Identify which cell holds the provided text, then report its (X, Y) central coordinate. 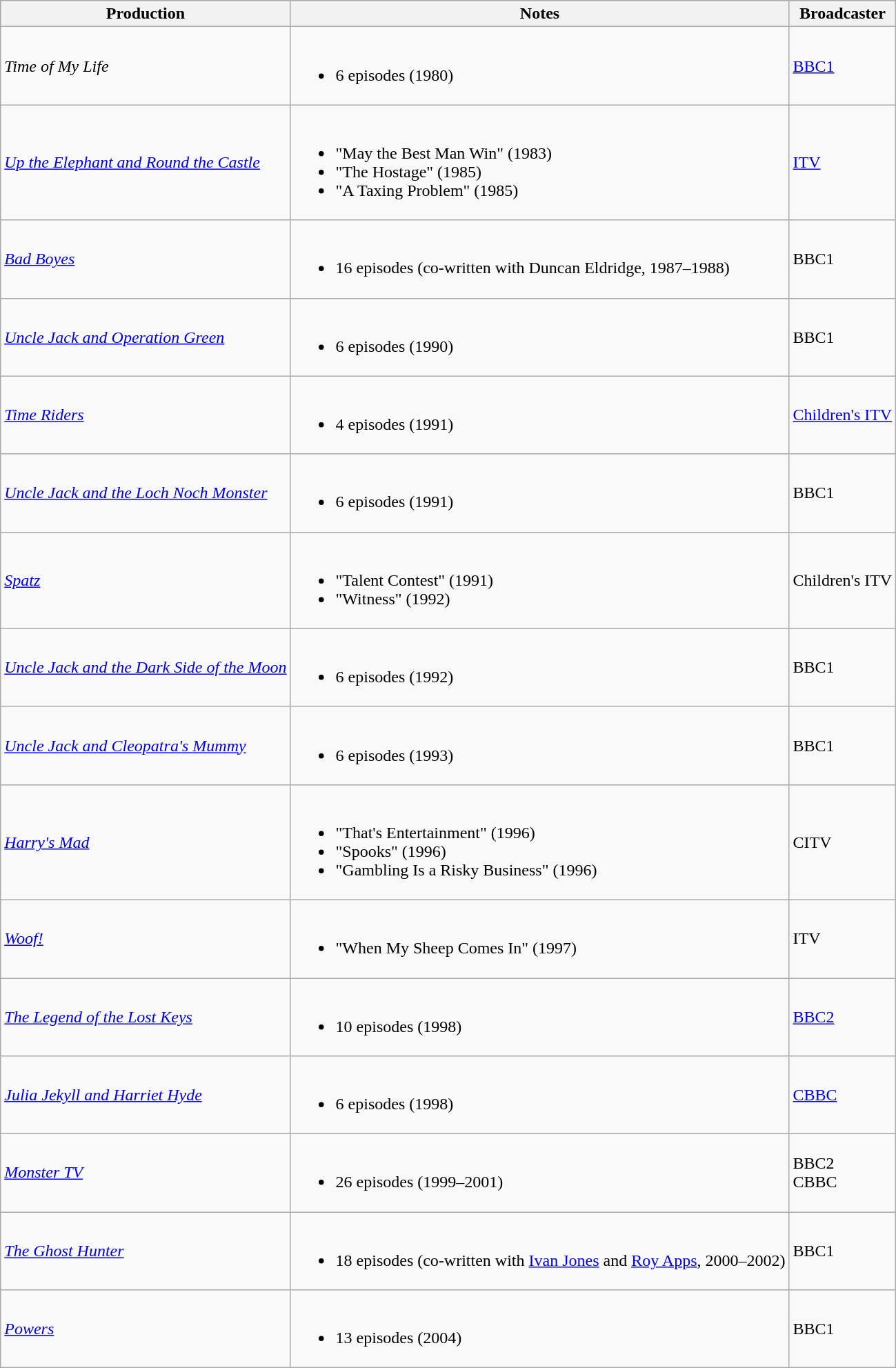
10 episodes (1998) (539, 1017)
Uncle Jack and the Loch Noch Monster (146, 493)
18 episodes (co-written with Ivan Jones and Roy Apps, 2000–2002) (539, 1251)
Production (146, 14)
6 episodes (1990) (539, 337)
"When My Sheep Comes In" (1997) (539, 938)
Uncle Jack and the Dark Side of the Moon (146, 668)
Monster TV (146, 1173)
Bad Boyes (146, 259)
"May the Best Man Win" (1983)"The Hostage" (1985)"A Taxing Problem" (1985) (539, 163)
4 episodes (1991) (539, 415)
Notes (539, 14)
Julia Jekyll and Harriet Hyde (146, 1096)
6 episodes (1992) (539, 668)
Spatz (146, 580)
"That's Entertainment" (1996)"Spooks" (1996)"Gambling Is a Risky Business" (1996) (539, 842)
BBC2 (843, 1017)
CITV (843, 842)
Uncle Jack and Operation Green (146, 337)
Up the Elephant and Round the Castle (146, 163)
6 episodes (1980) (539, 66)
16 episodes (co-written with Duncan Eldridge, 1987–1988) (539, 259)
13 episodes (2004) (539, 1329)
Uncle Jack and Cleopatra's Mummy (146, 745)
6 episodes (1998) (539, 1096)
The Legend of the Lost Keys (146, 1017)
The Ghost Hunter (146, 1251)
Harry's Mad (146, 842)
Time Riders (146, 415)
6 episodes (1991) (539, 493)
6 episodes (1993) (539, 745)
Powers (146, 1329)
BBC2CBBC (843, 1173)
"Talent Contest" (1991)"Witness" (1992) (539, 580)
Broadcaster (843, 14)
Woof! (146, 938)
26 episodes (1999–2001) (539, 1173)
Time of My Life (146, 66)
CBBC (843, 1096)
